Search for the cell housing the specified text and yield its (X, Y) center coordinate. 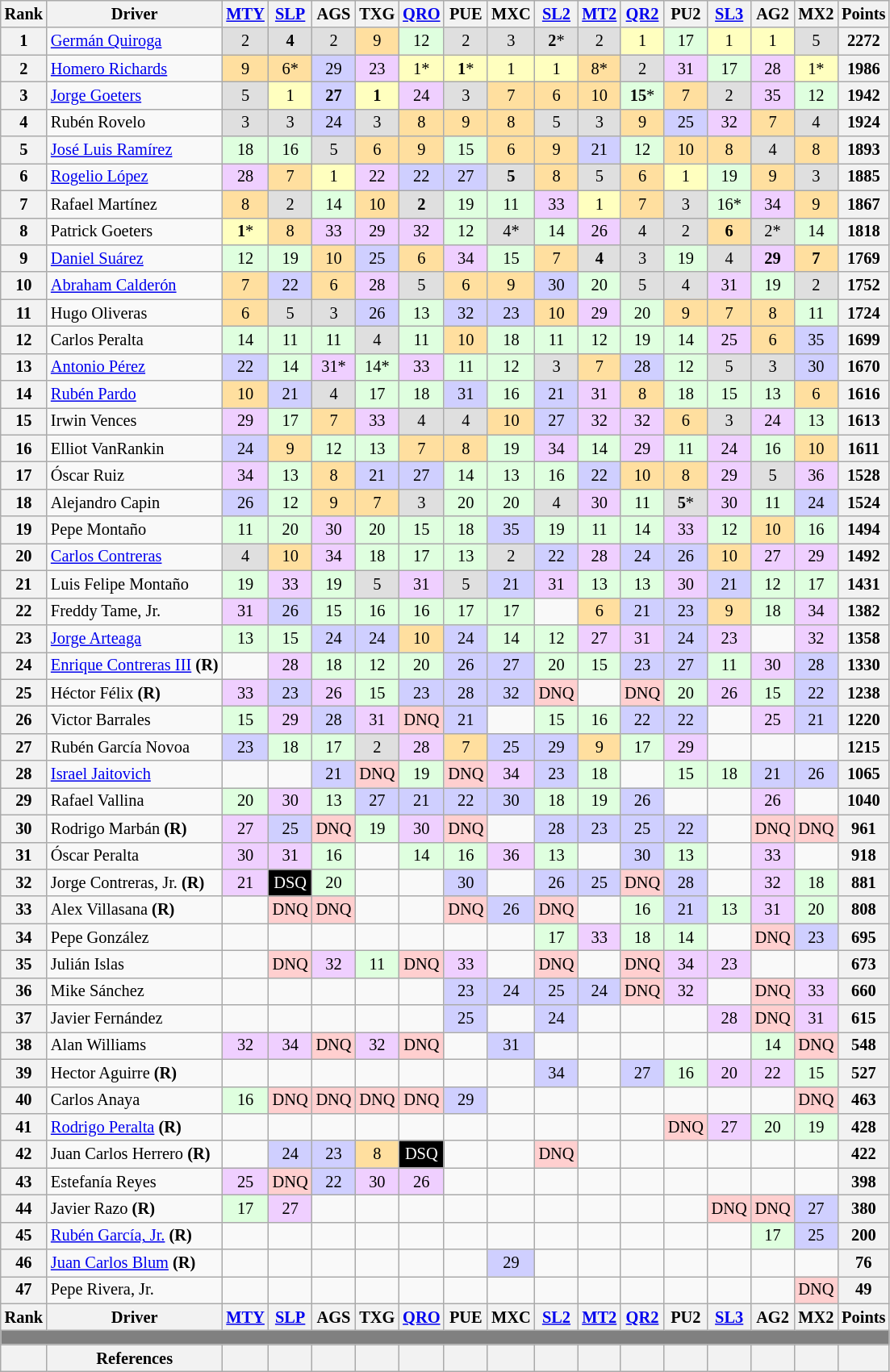
673 (863, 964)
881 (863, 882)
38 (24, 1045)
Victor Barrales (134, 719)
39 (24, 1073)
Julián Islas (134, 964)
1699 (863, 340)
1885 (863, 177)
Hugo Oliveras (134, 313)
1752 (863, 286)
49 (863, 1290)
Javier Razo (R) (134, 1208)
1215 (863, 747)
76 (863, 1263)
Alex Villasana (R) (134, 910)
31* (334, 367)
14* (377, 367)
1769 (863, 258)
40 (24, 1100)
808 (863, 910)
Israel Jaitovich (134, 774)
Rodrigo Peralta (R) (134, 1127)
1220 (863, 719)
Carlos Anaya (134, 1100)
380 (863, 1208)
Luis Felipe Montaño (134, 584)
Enrique Contreras III (R) (134, 665)
1724 (863, 313)
398 (863, 1182)
1924 (863, 123)
Rafael Martínez (134, 204)
Alejandro Capin (134, 503)
4* (511, 231)
Óscar Ruiz (134, 475)
44 (24, 1208)
1040 (863, 801)
Elliot VanRankin (134, 448)
6* (290, 69)
1065 (863, 774)
527 (863, 1073)
47 (24, 1290)
Irwin Vences (134, 421)
Pepe Montaño (134, 530)
1492 (863, 557)
1611 (863, 448)
Mike Sánchez (134, 991)
1524 (863, 503)
41 (24, 1127)
Rafael Vallina (134, 801)
46 (24, 1263)
Pepe Rivera, Jr. (134, 1290)
45 (24, 1236)
Daniel Suárez (134, 258)
43 (24, 1182)
695 (863, 937)
8* (599, 69)
Rubén García Novoa (134, 747)
1818 (863, 231)
918 (863, 856)
422 (863, 1154)
Óscar Peralta (134, 856)
428 (863, 1127)
200 (863, 1236)
1893 (863, 150)
Pepe González (134, 937)
Homero Richards (134, 69)
Freddy Tame, Jr. (134, 611)
1528 (863, 475)
1431 (863, 584)
5* (686, 503)
1494 (863, 530)
Rogelio López (134, 177)
2272 (863, 41)
615 (863, 1019)
Abraham Calderón (134, 286)
Hector Aguirre (R) (134, 1073)
42 (24, 1154)
15* (642, 95)
Carlos Contreras (134, 557)
Jorge Goeters (134, 95)
José Luis Ramírez (134, 150)
16* (729, 204)
Juan Carlos Blum (R) (134, 1263)
Javier Fernández (134, 1019)
1986 (863, 69)
1942 (863, 95)
Rubén García, Jr. (R) (134, 1236)
Antonio Pérez (134, 367)
961 (863, 828)
1616 (863, 394)
Juan Carlos Herrero (R) (134, 1154)
1670 (863, 367)
Alan Williams (134, 1045)
Carlos Peralta (134, 340)
Estefanía Reyes (134, 1182)
1238 (863, 693)
1867 (863, 204)
Rodrigo Marbán (R) (134, 828)
Jorge Contreras, Jr. (R) (134, 882)
Patrick Goeters (134, 231)
1330 (863, 665)
1613 (863, 421)
463 (863, 1100)
Germán Quiroga (134, 41)
37 (24, 1019)
548 (863, 1045)
660 (863, 991)
Jorge Arteaga (134, 638)
Héctor Félix (R) (134, 693)
1382 (863, 611)
Rubén Pardo (134, 394)
Rubén Rovelo (134, 123)
1358 (863, 638)
References (134, 1358)
